From the cell containing the given text, extract its center point as (X, Y) coordinate. 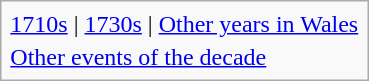
1710s | 1730s | Other years in Wales (184, 24)
Other events of the decade (184, 57)
